Return (x, y) of the center of cell containing provided text 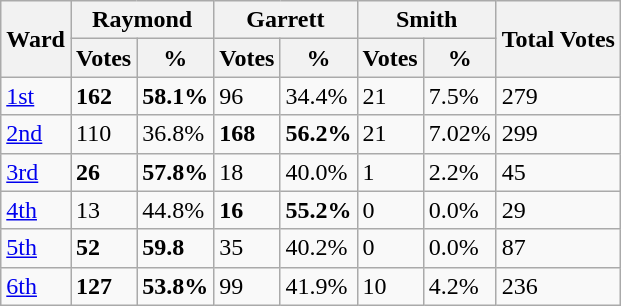
299 (558, 134)
96 (247, 96)
1 (390, 172)
52 (103, 248)
59.8 (176, 248)
1st (36, 96)
10 (390, 286)
7.5% (460, 96)
56.2% (318, 134)
2.2% (460, 172)
26 (103, 172)
6th (36, 286)
Total Votes (558, 39)
3rd (36, 172)
Smith (426, 20)
40.0% (318, 172)
57.8% (176, 172)
34.4% (318, 96)
29 (558, 210)
53.8% (176, 286)
87 (558, 248)
99 (247, 286)
5th (36, 248)
4th (36, 210)
41.9% (318, 286)
236 (558, 286)
Garrett (286, 20)
4.2% (460, 286)
Ward (36, 39)
110 (103, 134)
45 (558, 172)
35 (247, 248)
279 (558, 96)
36.8% (176, 134)
58.1% (176, 96)
127 (103, 286)
168 (247, 134)
13 (103, 210)
7.02% (460, 134)
18 (247, 172)
16 (247, 210)
44.8% (176, 210)
162 (103, 96)
Raymond (142, 20)
40.2% (318, 248)
55.2% (318, 210)
2nd (36, 134)
